Return the (X, Y) coordinate for the center point of the cell that contains the specified text.  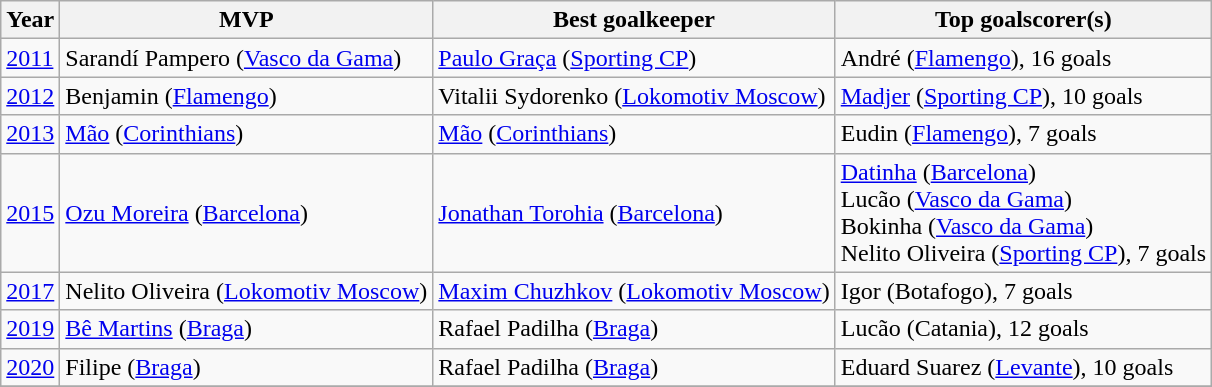
MVP (246, 20)
Datinha (Barcelona) Lucão (Vasco da Gama) Bokinha (Vasco da Gama) Nelito Oliveira (Sporting CP), 7 goals (1023, 212)
Madjer (Sporting CP), 10 goals (1023, 96)
Nelito Oliveira (Lokomotiv Moscow) (246, 291)
Eudin (Flamengo), 7 goals (1023, 134)
Bê Martins (Braga) (246, 329)
Benjamin (Flamengo) (246, 96)
Best goalkeeper (634, 20)
Jonathan Torohia (Barcelona) (634, 212)
Igor (Botafogo), 7 goals (1023, 291)
2012 (30, 96)
André (Flamengo), 16 goals (1023, 58)
2019 (30, 329)
Sarandí Pampero (Vasco da Gama) (246, 58)
Maxim Chuzhkov (Lokomotiv Moscow) (634, 291)
Eduard Suarez (Levante), 10 goals (1023, 367)
Paulo Graça (Sporting CP) (634, 58)
Ozu Moreira (Barcelona) (246, 212)
2011 (30, 58)
2017 (30, 291)
Lucão (Catania), 12 goals (1023, 329)
Top goalscorer(s) (1023, 20)
Vitalii Sydorenko (Lokomotiv Moscow) (634, 96)
2015 (30, 212)
2020 (30, 367)
2013 (30, 134)
Filipe (Braga) (246, 367)
Year (30, 20)
